Capture the cell that displays the provided text and extract its (x, y) central coordinate. 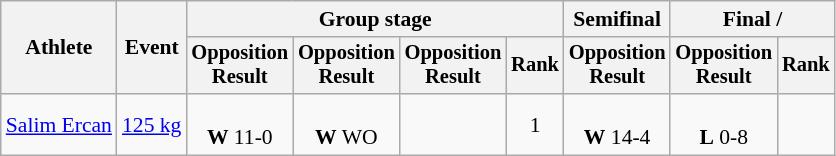
W 14-4 (618, 124)
Event (152, 48)
1 (535, 124)
W WO (346, 124)
Salim Ercan (59, 124)
Semifinal (618, 19)
Final / (752, 19)
W 11-0 (240, 124)
125 kg (152, 124)
Athlete (59, 48)
L 0-8 (724, 124)
Group stage (374, 19)
